For the text-containing cell, return its midpoint in [x, y] coordinate format. 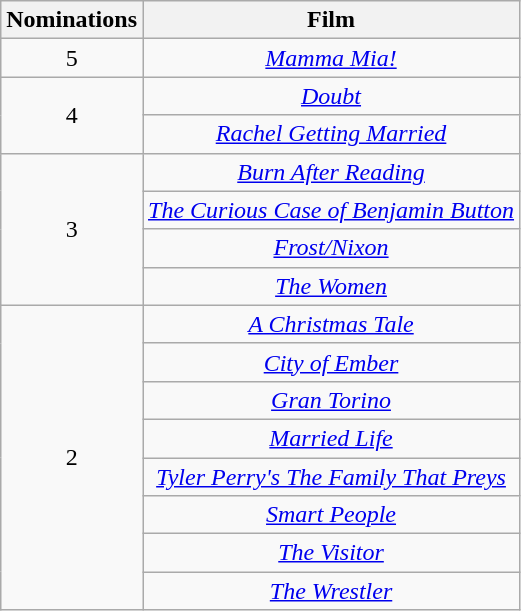
Gran Torino [330, 400]
Nominations [72, 20]
City of Ember [330, 362]
Mamma Mia! [330, 58]
4 [72, 115]
Frost/Nixon [330, 248]
Burn After Reading [330, 172]
5 [72, 58]
Film [330, 20]
Smart People [330, 515]
3 [72, 229]
Tyler Perry's The Family That Preys [330, 477]
The Curious Case of Benjamin Button [330, 210]
2 [72, 457]
Rachel Getting Married [330, 134]
Married Life [330, 438]
The Wrestler [330, 591]
A Christmas Tale [330, 324]
The Women [330, 286]
The Visitor [330, 553]
Doubt [330, 96]
